Capture the cell that displays the provided text and extract its [X, Y] central coordinate. 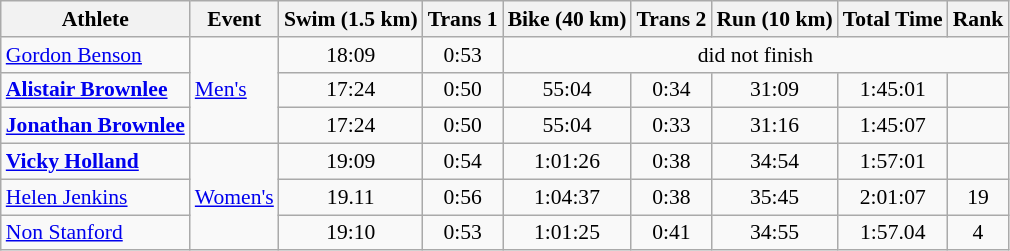
31:09 [774, 90]
Vicky Holland [96, 162]
0:41 [671, 233]
1:57:01 [893, 162]
Athlete [96, 19]
34:54 [774, 162]
Men's [234, 90]
2:01:07 [893, 197]
1:04:37 [568, 197]
19:10 [351, 233]
1:45:07 [893, 126]
Women's [234, 198]
0:34 [671, 90]
Rank [978, 19]
1:57.04 [893, 233]
31:16 [774, 126]
Trans 1 [463, 19]
1:01:25 [568, 233]
1:45:01 [893, 90]
34:55 [774, 233]
Run (10 km) [774, 19]
did not finish [756, 55]
4 [978, 233]
18:09 [351, 55]
1:01:26 [568, 162]
Helen Jenkins [96, 197]
0:54 [463, 162]
Event [234, 19]
Trans 2 [671, 19]
35:45 [774, 197]
Non Stanford [96, 233]
Total Time [893, 19]
Bike (40 km) [568, 19]
Swim (1.5 km) [351, 19]
Alistair Brownlee [96, 90]
19:09 [351, 162]
Jonathan Brownlee [96, 126]
Gordon Benson [96, 55]
19 [978, 197]
19.11 [351, 197]
0:33 [671, 126]
0:56 [463, 197]
